Locate the cell with the specified text and output its [x, y] center coordinate. 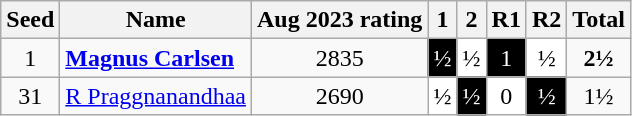
R Praggnanandhaa [156, 96]
1½ [599, 96]
2690 [339, 96]
0 [506, 96]
2 [472, 20]
Seed [30, 20]
Magnus Carlsen [156, 58]
2½ [599, 58]
R1 [506, 20]
Name [156, 20]
R2 [546, 20]
Aug 2023 rating [339, 20]
Total [599, 20]
31 [30, 96]
2835 [339, 58]
